Pinpoint the cell where the given text exists, returning its (x, y) midpoint coordinate. 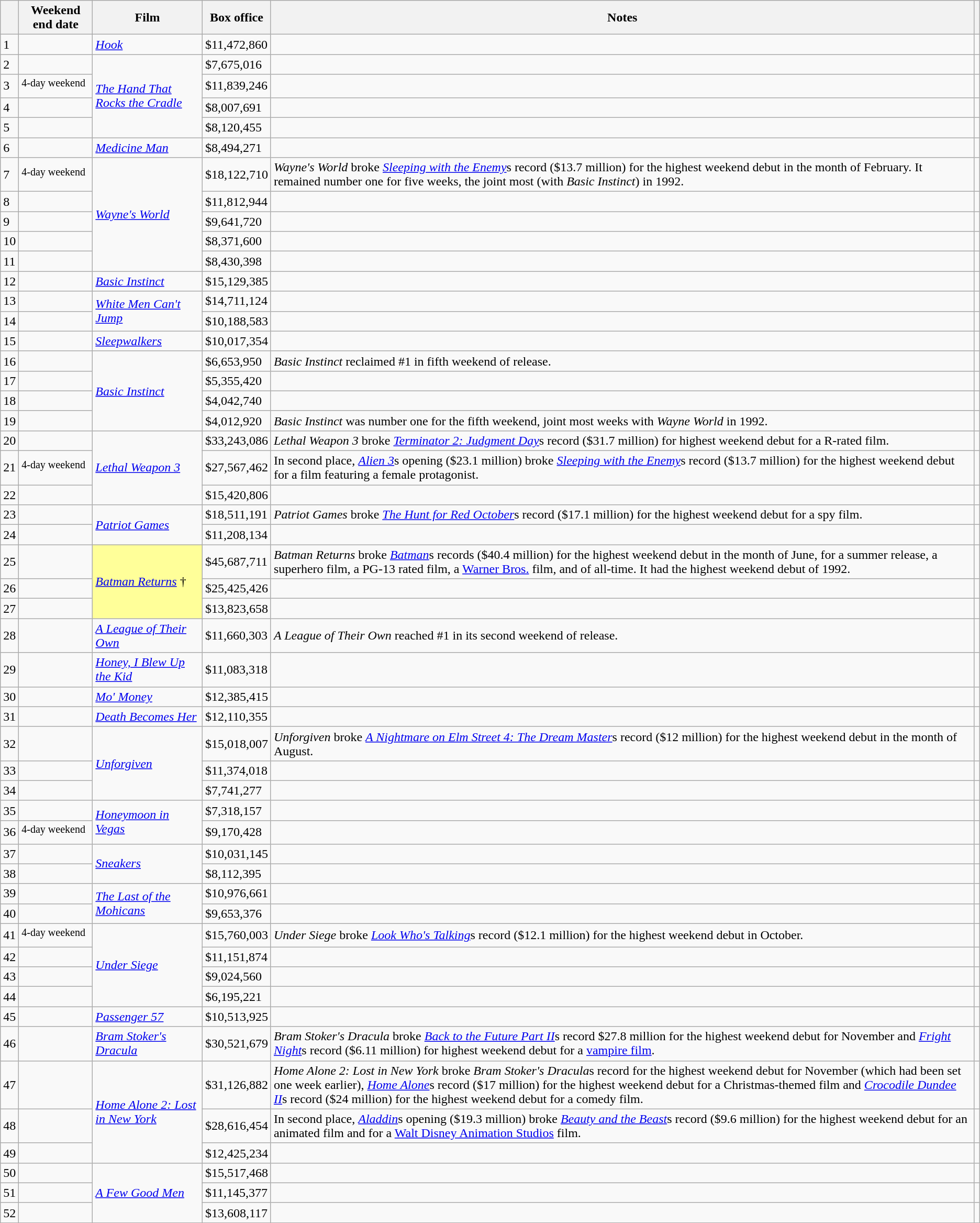
$31,126,882 (237, 1085)
Basic Instinct was number one for the fifth weekend, joint most weeks with Wayne World in 1992. (622, 421)
21 (9, 468)
36 (9, 832)
Under Siege broke Look Who's Talkings record ($12.1 million) for the highest weekend debut in October. (622, 935)
9 (9, 222)
39 (9, 894)
$12,385,415 (237, 697)
A League of Their Own (148, 636)
The Last of the Mohicans (148, 904)
48 (9, 1126)
$9,641,720 (237, 222)
$9,170,428 (237, 832)
13 (9, 301)
A League of Their Own reached #1 in its second weekend of release. (622, 636)
$15,018,007 (237, 744)
40 (9, 913)
$13,823,658 (237, 609)
$14,711,124 (237, 301)
5 (9, 128)
38 (9, 874)
20 (9, 440)
$11,145,377 (237, 1193)
Notes (622, 18)
$25,425,426 (237, 589)
51 (9, 1193)
18 (9, 401)
$7,318,157 (237, 810)
Basic Instinct reclaimed #1 in fifth weekend of release. (622, 361)
49 (9, 1153)
Passenger 57 (148, 1017)
Film (148, 18)
Home Alone 2: Lost in New York (148, 1111)
47 (9, 1085)
42 (9, 957)
6 (9, 148)
$15,517,468 (237, 1173)
1 (9, 45)
Unforgiven broke A Nightmare on Elm Street 4: The Dream Masters record ($12 million) for the highest weekend debut in the month of August. (622, 744)
30 (9, 697)
$9,024,560 (237, 977)
$4,042,740 (237, 401)
Medicine Man (148, 148)
Wayne's World (148, 215)
27 (9, 609)
A Few Good Men (148, 1193)
$11,660,303 (237, 636)
Bram Stoker's Dracula (148, 1043)
25 (9, 561)
$15,129,385 (237, 281)
14 (9, 321)
22 (9, 495)
$8,494,271 (237, 148)
$8,007,691 (237, 107)
26 (9, 589)
Honeymoon in Vegas (148, 822)
16 (9, 361)
33 (9, 770)
15 (9, 341)
$10,513,925 (237, 1017)
$18,511,191 (237, 515)
$8,430,398 (237, 261)
The Hand That Rocks the Cradle (148, 96)
$28,616,454 (237, 1126)
19 (9, 421)
7 (9, 175)
$27,567,462 (237, 468)
$15,760,003 (237, 935)
$10,017,354 (237, 341)
Death Becomes Her (148, 717)
37 (9, 854)
41 (9, 935)
$7,741,277 (237, 790)
Sleepwalkers (148, 341)
Patriot Games (148, 525)
Hook (148, 45)
$45,687,711 (237, 561)
32 (9, 744)
44 (9, 997)
Mo' Money (148, 697)
$9,653,376 (237, 913)
50 (9, 1173)
$5,355,420 (237, 381)
43 (9, 977)
$8,120,455 (237, 128)
$13,608,117 (237, 1213)
12 (9, 281)
$10,188,583 (237, 321)
$8,112,395 (237, 874)
$7,675,016 (237, 64)
$12,425,234 (237, 1153)
24 (9, 535)
Lethal Weapon 3 (148, 467)
3 (9, 86)
White Men Can't Jump (148, 311)
34 (9, 790)
11 (9, 261)
45 (9, 1017)
Unforgiven (148, 764)
$11,151,874 (237, 957)
Patriot Games broke The Hunt for Red Octobers record ($17.1 million) for the highest weekend debut for a spy film. (622, 515)
Box office (237, 18)
52 (9, 1213)
29 (9, 669)
$10,031,145 (237, 854)
$10,976,661 (237, 894)
Under Siege (148, 965)
4 (9, 107)
17 (9, 381)
$11,083,318 (237, 669)
$6,195,221 (237, 997)
10 (9, 241)
Sneakers (148, 864)
23 (9, 515)
8 (9, 202)
$11,472,860 (237, 45)
46 (9, 1043)
$30,521,679 (237, 1043)
$4,012,920 (237, 421)
$11,208,134 (237, 535)
$18,122,710 (237, 175)
$15,420,806 (237, 495)
31 (9, 717)
$6,653,950 (237, 361)
2 (9, 64)
35 (9, 810)
Honey, I Blew Up the Kid (148, 669)
$33,243,086 (237, 440)
$11,374,018 (237, 770)
Lethal Weapon 3 broke Terminator 2: Judgment Days record ($31.7 million) for highest weekend debut for a R-rated film. (622, 440)
$12,110,355 (237, 717)
$11,812,944 (237, 202)
Batman Returns † (148, 581)
Weekend end date (55, 18)
$8,371,600 (237, 241)
$11,839,246 (237, 86)
28 (9, 636)
